Output the [X, Y] coordinate of the center of the cell containing the given text.  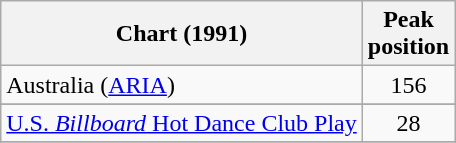
Peakposition [408, 34]
Chart (1991) [182, 34]
156 [408, 85]
U.S. Billboard Hot Dance Club Play [182, 123]
Australia (ARIA) [182, 85]
28 [408, 123]
